Capture the cell that displays the provided text and extract its (x, y) central coordinate. 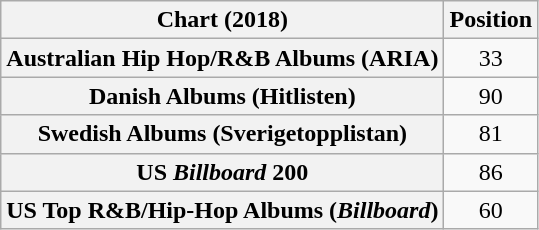
86 (491, 172)
60 (491, 210)
Danish Albums (Hitlisten) (222, 96)
81 (491, 134)
US Billboard 200 (222, 172)
Chart (2018) (222, 20)
Australian Hip Hop/R&B Albums (ARIA) (222, 58)
Swedish Albums (Sverigetopplistan) (222, 134)
US Top R&B/Hip-Hop Albums (Billboard) (222, 210)
33 (491, 58)
90 (491, 96)
Position (491, 20)
